Detect which cell encompasses the target text, then output its (X, Y) center coordinate. 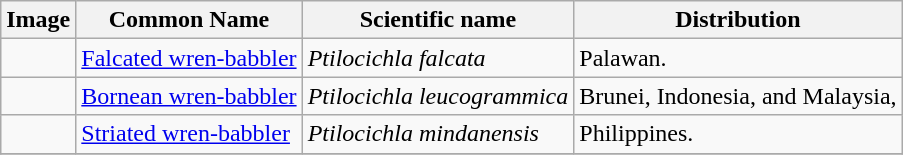
Bornean wren-babbler (189, 96)
Scientific name (438, 20)
Distribution (738, 20)
Image (38, 20)
Falcated wren-babbler (189, 58)
Palawan. (738, 58)
Ptilocichla falcata (438, 58)
Brunei, Indonesia, and Malaysia, (738, 96)
Striated wren-babbler (189, 134)
Common Name (189, 20)
Ptilocichla leucogrammica (438, 96)
Ptilocichla mindanensis (438, 134)
Philippines. (738, 134)
